Locate the cell with the specified text and output its (X, Y) center coordinate. 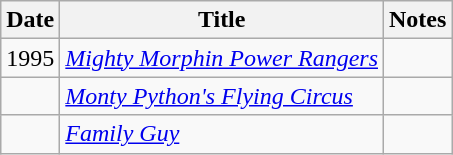
Family Guy (222, 134)
Date (30, 20)
1995 (30, 58)
Notes (418, 20)
Title (222, 20)
Mighty Morphin Power Rangers (222, 58)
Monty Python's Flying Circus (222, 96)
